Capture the cell that displays the provided text and extract its [X, Y] central coordinate. 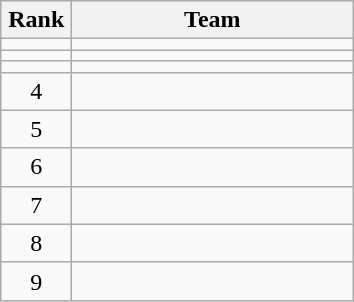
8 [36, 243]
9 [36, 281]
6 [36, 167]
4 [36, 91]
Rank [36, 20]
Team [212, 20]
7 [36, 205]
5 [36, 129]
